Output the [X, Y] coordinate of the center of the cell containing the given text.  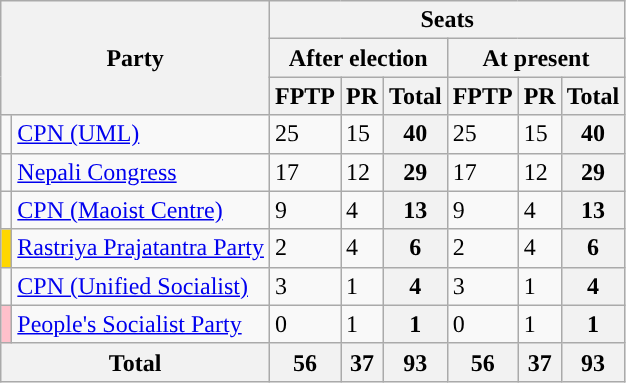
Seats [446, 20]
After election [358, 58]
CPN (UML) [141, 134]
Nepali Congress [141, 172]
Party [136, 58]
At present [536, 58]
CPN (Maoist Centre) [141, 210]
People's Socialist Party [141, 324]
Rastriya Prajatantra Party [141, 248]
CPN (Unified Socialist) [141, 286]
